Return (X, Y) of the center of cell containing provided text 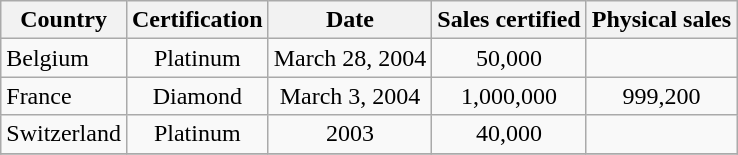
Date (350, 20)
Diamond (197, 96)
Certification (197, 20)
999,200 (661, 96)
50,000 (509, 58)
40,000 (509, 134)
1,000,000 (509, 96)
March 3, 2004 (350, 96)
France (64, 96)
Switzerland (64, 134)
2003 (350, 134)
Sales certified (509, 20)
March 28, 2004 (350, 58)
Belgium (64, 58)
Country (64, 20)
Physical sales (661, 20)
